Return the [x, y] coordinate for the center point of the cell that contains the specified text.  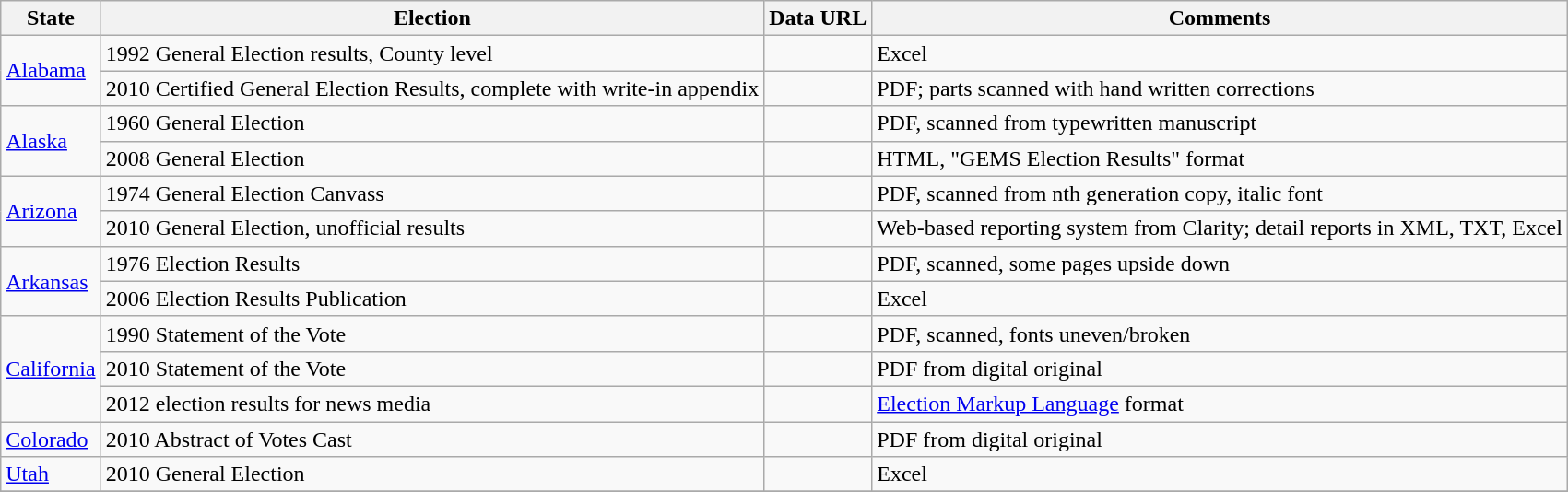
2008 General Election [432, 158]
Web-based reporting system from Clarity; detail reports in XML, TXT, Excel [1220, 228]
State [51, 18]
PDF, scanned from nth generation copy, italic font [1220, 193]
2010 General Election, unofficial results [432, 228]
2010 Certified General Election Results, complete with write-in appendix [432, 88]
2010 Statement of the Vote [432, 369]
2006 Election Results Publication [432, 299]
Arkansas [51, 281]
Election [432, 18]
Election Markup Language format [1220, 404]
Data URL [819, 18]
Comments [1220, 18]
Alaska [51, 141]
1990 Statement of the Vote [432, 334]
HTML, "GEMS Election Results" format [1220, 158]
PDF, scanned from typewritten manuscript [1220, 123]
California [51, 369]
Colorado [51, 439]
2010 General Election [432, 474]
1976 Election Results [432, 264]
2012 election results for news media [432, 404]
1960 General Election [432, 123]
PDF, scanned, some pages upside down [1220, 264]
PDF; parts scanned with hand written corrections [1220, 88]
Arizona [51, 211]
2010 Abstract of Votes Cast [432, 439]
1992 General Election results, County level [432, 53]
PDF, scanned, fonts uneven/broken [1220, 334]
Alabama [51, 71]
Utah [51, 474]
1974 General Election Canvass [432, 193]
